Search for the cell housing the specified text and yield its (x, y) center coordinate. 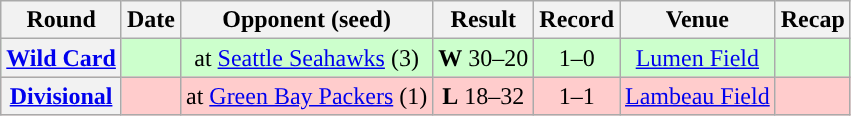
Date (150, 20)
at Seattle Seahawks (3) (306, 58)
Wild Card (62, 58)
Recap (812, 20)
at Green Bay Packers (1) (306, 96)
Lumen Field (698, 58)
1–0 (577, 58)
Divisional (62, 96)
W 30–20 (484, 58)
Round (62, 20)
Lambeau Field (698, 96)
Opponent (seed) (306, 20)
Venue (698, 20)
Result (484, 20)
L 18–32 (484, 96)
Record (577, 20)
1–1 (577, 96)
